Search for the cell housing the specified text and yield its (X, Y) center coordinate. 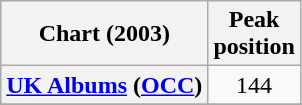
Peak position (254, 34)
UK Albums (OCC) (104, 85)
Chart (2003) (104, 34)
144 (254, 85)
